From the cell containing the given text, extract its center point as [X, Y] coordinate. 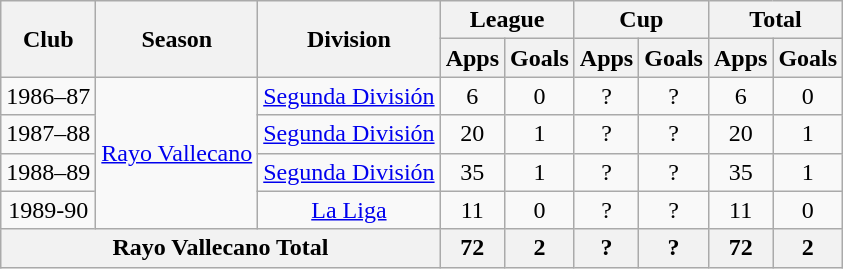
Rayo Vallecano [177, 153]
1987–88 [48, 134]
Total [775, 20]
League [507, 20]
1986–87 [48, 96]
Cup [641, 20]
1989-90 [48, 210]
La Liga [349, 210]
Season [177, 39]
Club [48, 39]
Division [349, 39]
Rayo Vallecano Total [220, 248]
1988–89 [48, 172]
